Identify which cell holds the provided text, then report its [X, Y] central coordinate. 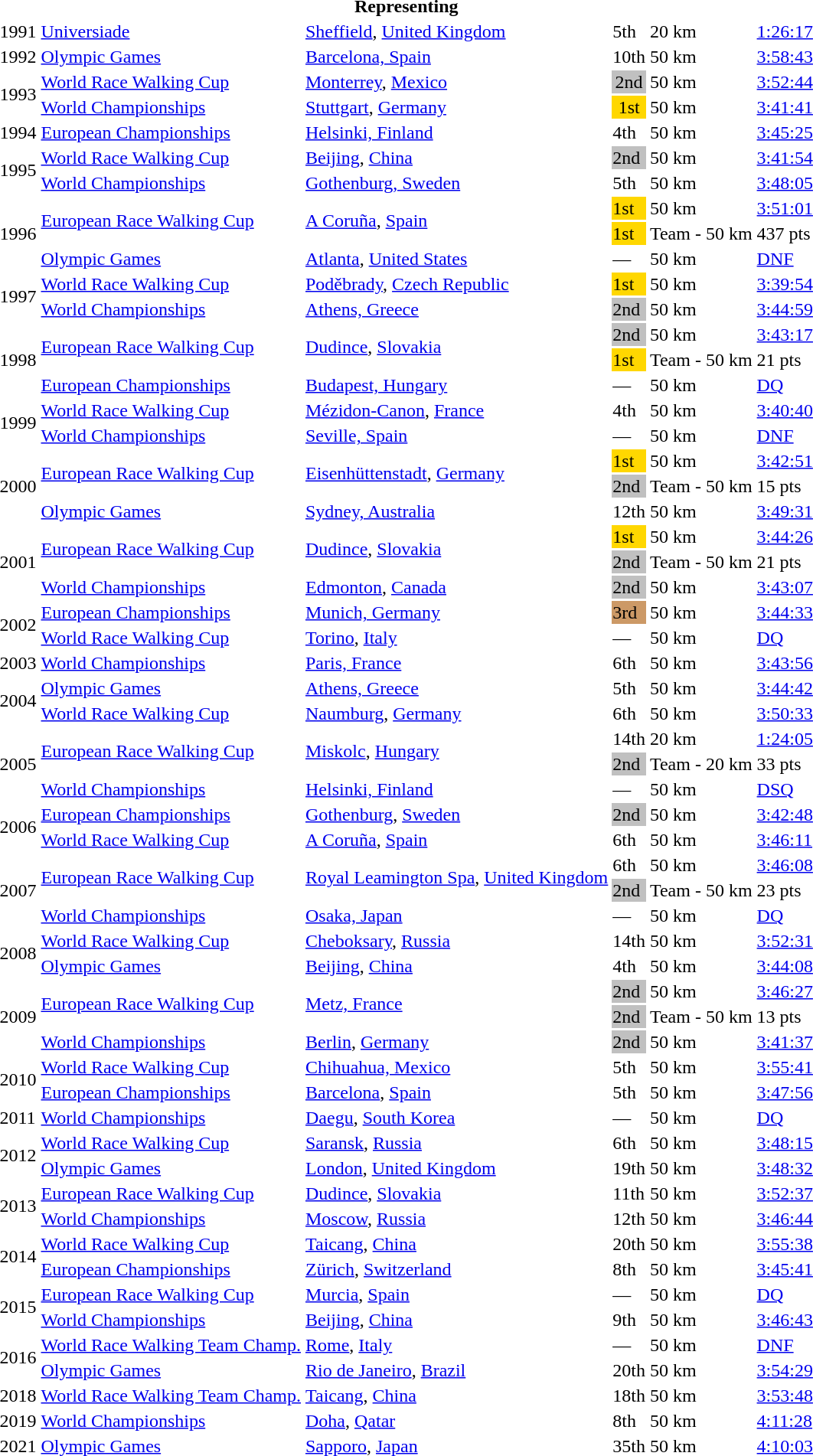
10th [629, 57]
Atlanta, United States [456, 259]
Chihuahua, Mexico [456, 1067]
Rome, Italy [456, 1345]
18th [629, 1396]
19th [629, 1168]
Naumburg, Germany [456, 713]
3rd [629, 612]
Osaka, Japan [456, 916]
Saransk, Russia [456, 1143]
Cheboksary, Russia [456, 941]
Eisenhüttenstadt, Germany [456, 473]
11th [629, 1193]
Metz, France [456, 1004]
London, United Kingdom [456, 1168]
Paris, France [456, 663]
Budapest, Hungary [456, 385]
Sheffield, United Kingdom [456, 31]
Universiade [171, 31]
Miskolc, Hungary [456, 752]
9th [629, 1320]
Monterrey, Mexico [456, 82]
Zürich, Switzerland [456, 1269]
Edmonton, Canada [456, 587]
Doha, Qatar [456, 1421]
Stuttgart, Germany [456, 107]
Mézidon-Canon, France [456, 410]
Team - 20 km [701, 764]
Murcia, Spain [456, 1294]
Torino, Italy [456, 638]
Berlin, Germany [456, 1042]
Daegu, South Korea [456, 1118]
Poděbrady, Czech Republic [456, 284]
Seville, Spain [456, 436]
Moscow, Russia [456, 1219]
Rio de Janeiro, Brazil [456, 1370]
Royal Leamington Spa, United Kingdom [456, 877]
Munich, Germany [456, 612]
Sydney, Australia [456, 511]
